Detect which cell encompasses the target text, then output its [x, y] center coordinate. 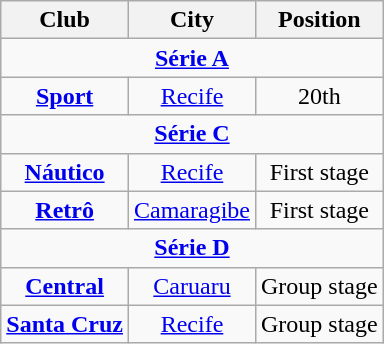
Club [65, 20]
Santa Cruz [65, 324]
City [192, 20]
Position [319, 20]
Central [65, 286]
Camaragibe [192, 210]
20th [319, 96]
Náutico [65, 172]
Sport [65, 96]
Retrô [65, 210]
Caruaru [192, 286]
Série D [192, 248]
Série A [192, 58]
Série C [192, 134]
